Extract the (X, Y) coordinate from the center of the cell holding the provided text.  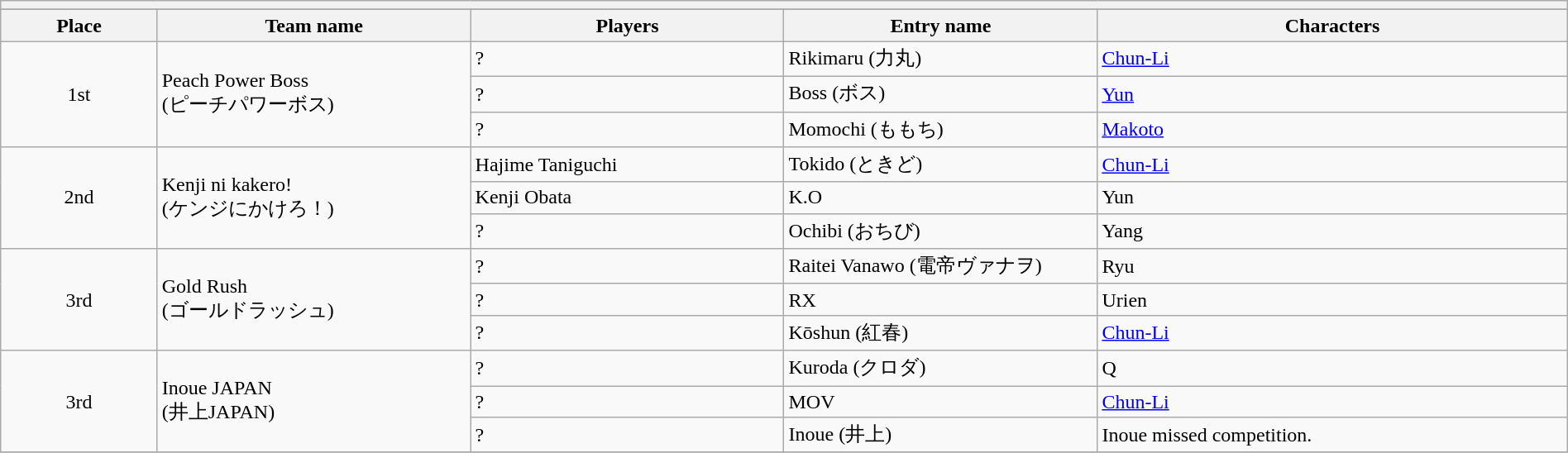
RX (941, 299)
Ryu (1332, 266)
MOV (941, 401)
Team name (314, 26)
1st (79, 94)
Inoue (井上) (941, 435)
Q (1332, 369)
Yang (1332, 231)
Place (79, 26)
Kōshun (紅春) (941, 332)
Tokido (ときど) (941, 165)
Inoue missed competition. (1332, 435)
Hajime Taniguchi (627, 165)
Entry name (941, 26)
Rikimaru (力丸) (941, 60)
Kenji Obata (627, 198)
Boss (ボス) (941, 94)
Inoue JAPAN(井上JAPAN) (314, 402)
Momochi (ももち) (941, 129)
Peach Power Boss(ピーチパワーボス) (314, 94)
Urien (1332, 299)
Characters (1332, 26)
Ochibi (おちび) (941, 231)
2nd (79, 198)
K.O (941, 198)
Raitei Vanawo (電帝ヴァナヲ) (941, 266)
Kenji ni kakero!(ケンジにかけろ！) (314, 198)
Kuroda (クロダ) (941, 369)
Makoto (1332, 129)
Gold Rush(ゴールドラッシュ) (314, 299)
Players (627, 26)
